Search for the cell housing the specified text and yield its [X, Y] center coordinate. 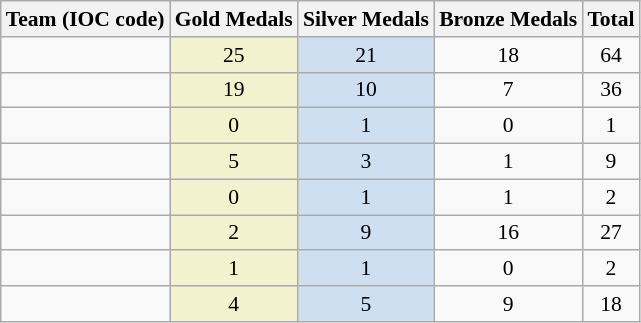
21 [366, 54]
Team (IOC code) [86, 19]
Total [610, 19]
Bronze Medals [508, 19]
Gold Medals [234, 19]
3 [366, 161]
25 [234, 54]
7 [508, 90]
36 [610, 90]
Silver Medals [366, 19]
10 [366, 90]
19 [234, 90]
16 [508, 232]
27 [610, 232]
64 [610, 54]
4 [234, 304]
